Find where the given text appears and provide that cell's center as [x, y] coordinate. 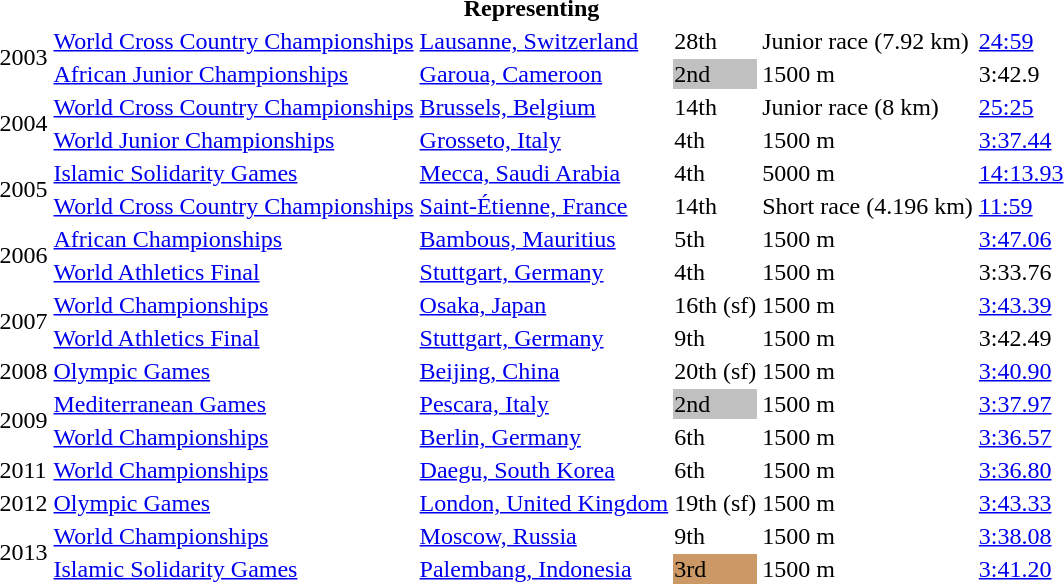
19th (sf) [716, 503]
Junior race (8 km) [868, 107]
Brussels, Belgium [544, 107]
Short race (4.196 km) [868, 206]
Saint-Étienne, France [544, 206]
Daegu, South Korea [544, 470]
London, United Kingdom [544, 503]
African Junior Championships [234, 74]
Grosseto, Italy [544, 140]
Lausanne, Switzerland [544, 41]
3rd [716, 569]
Mecca, Saudi Arabia [544, 173]
Junior race (7.92 km) [868, 41]
World Junior Championships [234, 140]
Beijing, China [544, 371]
Garoua, Cameroon [544, 74]
20th (sf) [716, 371]
Berlin, Germany [544, 437]
African Championships [234, 239]
16th (sf) [716, 305]
Moscow, Russia [544, 536]
5th [716, 239]
Bambous, Mauritius [544, 239]
5000 m [868, 173]
Osaka, Japan [544, 305]
Pescara, Italy [544, 404]
28th [716, 41]
Mediterranean Games [234, 404]
Palembang, Indonesia [544, 569]
